Return the (x, y) coordinate for the center point of the cell that contains the specified text.  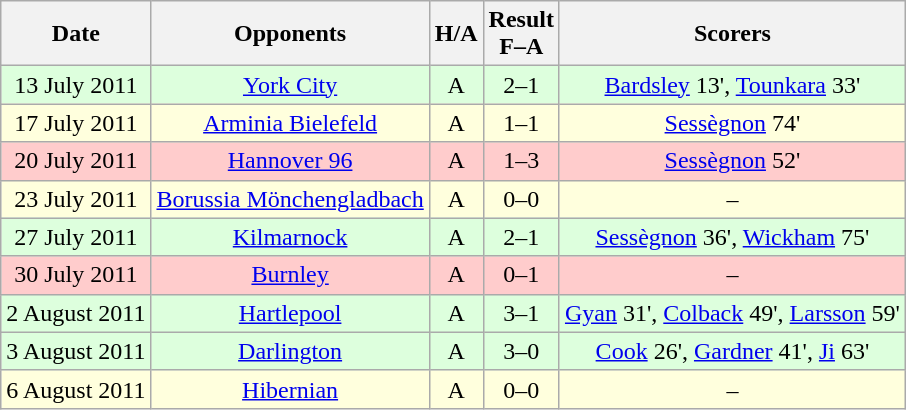
3–0 (521, 351)
23 July 2011 (76, 199)
1–1 (521, 123)
Darlington (290, 351)
Hannover 96 (290, 161)
York City (290, 85)
Borussia Mönchengladbach (290, 199)
Bardsley 13', Tounkara 33' (732, 85)
Sessègnon 74' (732, 123)
0–1 (521, 275)
Sessègnon 52' (732, 161)
30 July 2011 (76, 275)
6 August 2011 (76, 389)
Arminia Bielefeld (290, 123)
13 July 2011 (76, 85)
27 July 2011 (76, 237)
17 July 2011 (76, 123)
Cook 26', Gardner 41', Ji 63' (732, 351)
Opponents (290, 34)
3 August 2011 (76, 351)
Gyan 31', Colback 49', Larsson 59' (732, 313)
H/A (456, 34)
3–1 (521, 313)
Hartlepool (290, 313)
Scorers (732, 34)
Burnley (290, 275)
Hibernian (290, 389)
ResultF–A (521, 34)
Date (76, 34)
1–3 (521, 161)
20 July 2011 (76, 161)
Kilmarnock (290, 237)
2 August 2011 (76, 313)
Sessègnon 36', Wickham 75' (732, 237)
